Find where the given text appears and provide that cell's center as [x, y] coordinate. 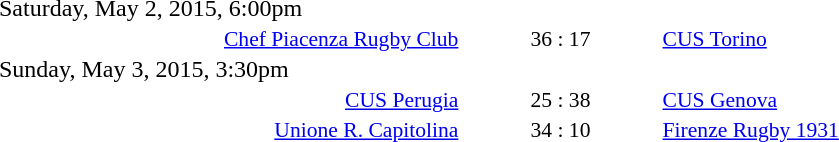
25 : 38 [560, 100]
36 : 17 [560, 38]
